Identify which cell holds the provided text, then report its [x, y] central coordinate. 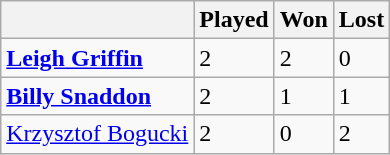
Billy Snaddon [98, 96]
Won [304, 20]
Leigh Griffin [98, 58]
Krzysztof Bogucki [98, 134]
Lost [361, 20]
Played [234, 20]
